Locate the cell with the specified text and output its (x, y) center coordinate. 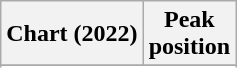
Peakposition (189, 34)
Chart (2022) (72, 34)
